From the cell containing the given text, extract its center point as (x, y) coordinate. 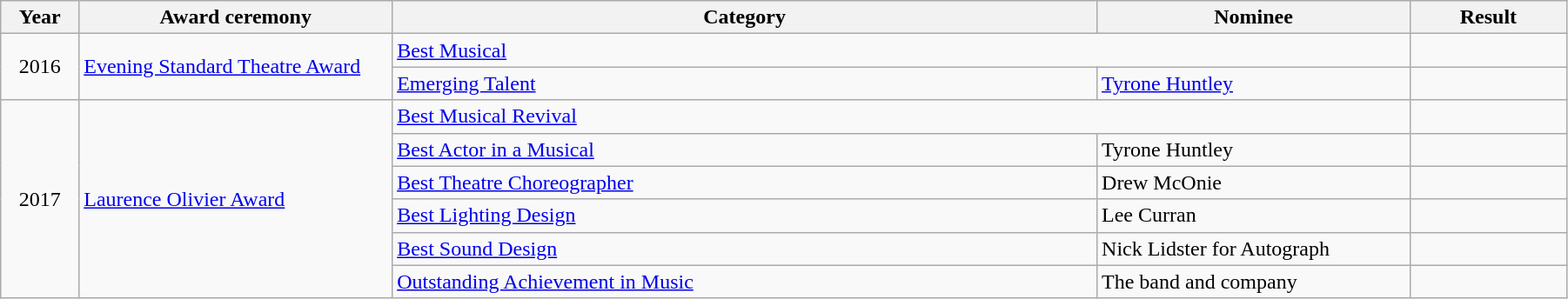
Award ceremony (236, 17)
Year (40, 17)
Lee Curran (1254, 216)
Best Actor in a Musical (745, 149)
2017 (40, 199)
Category (745, 17)
2016 (40, 67)
Nominee (1254, 17)
Drew McOnie (1254, 183)
Laurence Olivier Award (236, 199)
Result (1488, 17)
The band and company (1254, 282)
Best Musical Revival (901, 116)
Outstanding Achievement in Music (745, 282)
Best Musical (901, 50)
Best Sound Design (745, 249)
Best Theatre Choreographer (745, 183)
Emerging Talent (745, 83)
Best Lighting Design (745, 216)
Evening Standard Theatre Award (236, 67)
Nick Lidster for Autograph (1254, 249)
